Return the (x, y) coordinate for the center point of the cell that contains the specified text.  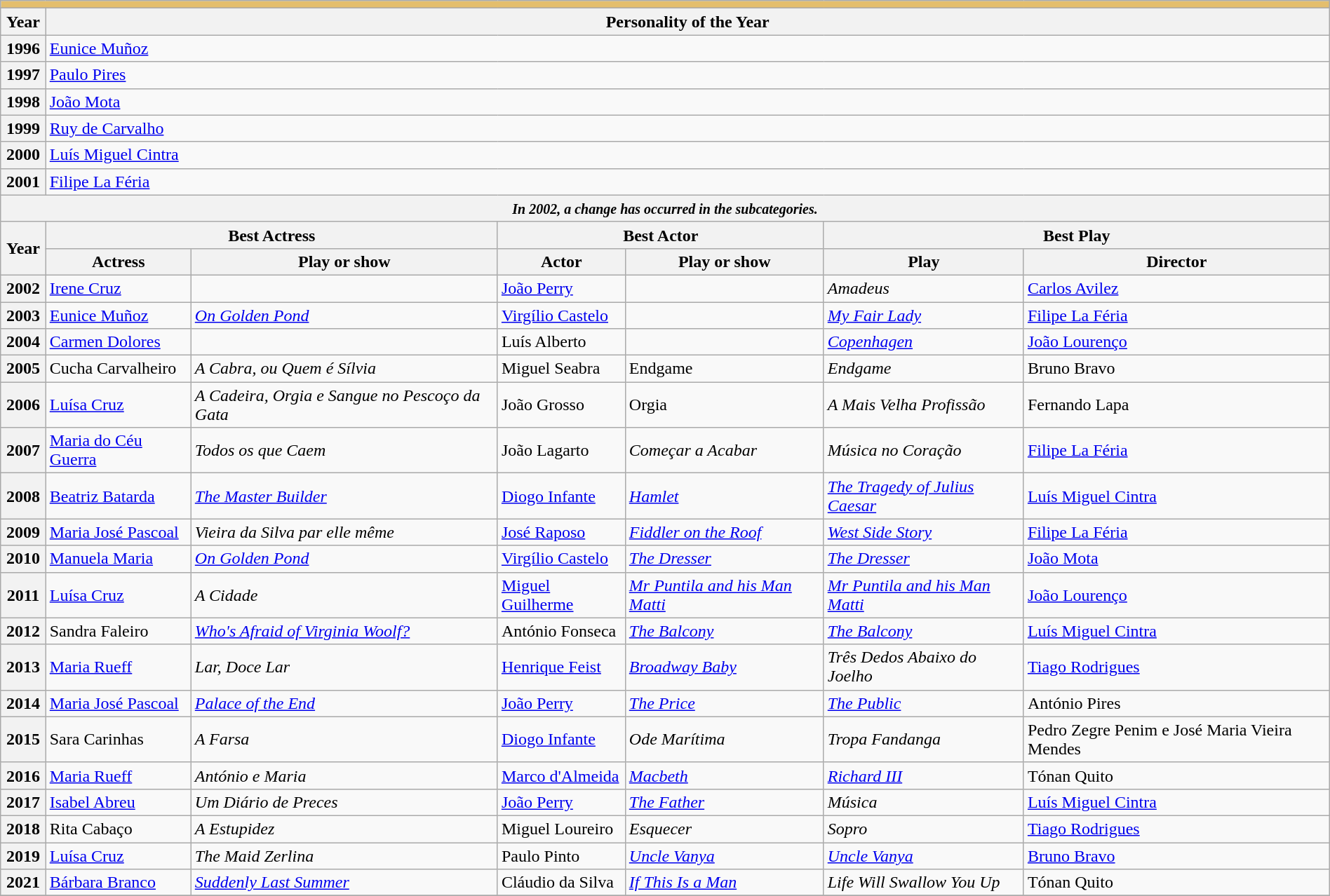
2021 (23, 883)
2005 (23, 369)
Hamlet (724, 496)
2002 (23, 288)
In 2002, a change has occurred in the subcategories. (665, 208)
Esquecer (724, 829)
1997 (23, 75)
2008 (23, 496)
The Price (724, 703)
Fernando Lapa (1176, 405)
Actress (118, 262)
Sara Carinhas (118, 739)
Henrique Feist (561, 667)
2013 (23, 667)
My Fair Lady (923, 315)
Palace of the End (344, 703)
Best Play (1076, 235)
West Side Story (923, 532)
Director (1176, 262)
Ode Marítima (724, 739)
Lar, Doce Lar (344, 667)
Who's Afraid of Virginia Woolf? (344, 631)
1999 (23, 128)
Carlos Avilez (1176, 288)
2011 (23, 595)
Marco d'Almeida (561, 775)
Sandra Faleiro (118, 631)
Best Actor (661, 235)
Ruy de Carvalho (687, 128)
António Fonseca (561, 631)
2012 (23, 631)
José Raposo (561, 532)
2006 (23, 405)
Amadeus (923, 288)
Cláudio da Silva (561, 883)
Um Diário de Preces (344, 802)
Sopro (923, 829)
2009 (23, 532)
Paulo Pinto (561, 856)
Orgia (724, 405)
2017 (23, 802)
The Tragedy of Julius Caesar (923, 496)
Play (923, 262)
Personality of the Year (687, 22)
Miguel Seabra (561, 369)
Isabel Abreu (118, 802)
1996 (23, 48)
The Public (923, 703)
Copenhagen (923, 342)
Irene Cruz (118, 288)
Paulo Pires (687, 75)
Carmen Dolores (118, 342)
Cucha Carvalheiro (118, 369)
A Estupidez (344, 829)
2003 (23, 315)
Bárbara Branco (118, 883)
If This Is a Man (724, 883)
Maria do Céu Guerra (118, 450)
Todos os que Caem (344, 450)
2019 (23, 856)
The Father (724, 802)
2007 (23, 450)
António Pires (1176, 703)
Miguel Loureiro (561, 829)
Tropa Fandanga (923, 739)
João Lagarto (561, 450)
Três Dedos Abaixo do Joelho (923, 667)
Actor (561, 262)
A Farsa (344, 739)
Luís Alberto (561, 342)
Macbeth (724, 775)
A Mais Velha Profissão (923, 405)
Pedro Zegre Penim e José Maria Vieira Mendes (1176, 739)
Richard III (923, 775)
The Maid Zerlina (344, 856)
A Cabra, ou Quem é Sílvia (344, 369)
Começar a Acabar (724, 450)
Rita Cabaço (118, 829)
Manuela Maria (118, 559)
João Grosso (561, 405)
A Cadeira, Orgia e Sangue no Pescoço da Gata (344, 405)
Música (923, 802)
António e Maria (344, 775)
2001 (23, 182)
Life Will Swallow You Up (923, 883)
2010 (23, 559)
2016 (23, 775)
1998 (23, 102)
Best Actress (271, 235)
Fiddler on the Roof (724, 532)
Vieira da Silva par elle même (344, 532)
Broadway Baby (724, 667)
2000 (23, 155)
A Cidade (344, 595)
Beatriz Batarda (118, 496)
The Master Builder (344, 496)
Música no Coração (923, 450)
2004 (23, 342)
2018 (23, 829)
Suddenly Last Summer (344, 883)
2015 (23, 739)
2014 (23, 703)
Miguel Guilherme (561, 595)
